Determine the [x, y] coordinate at the center of the cell enclosing the given text.  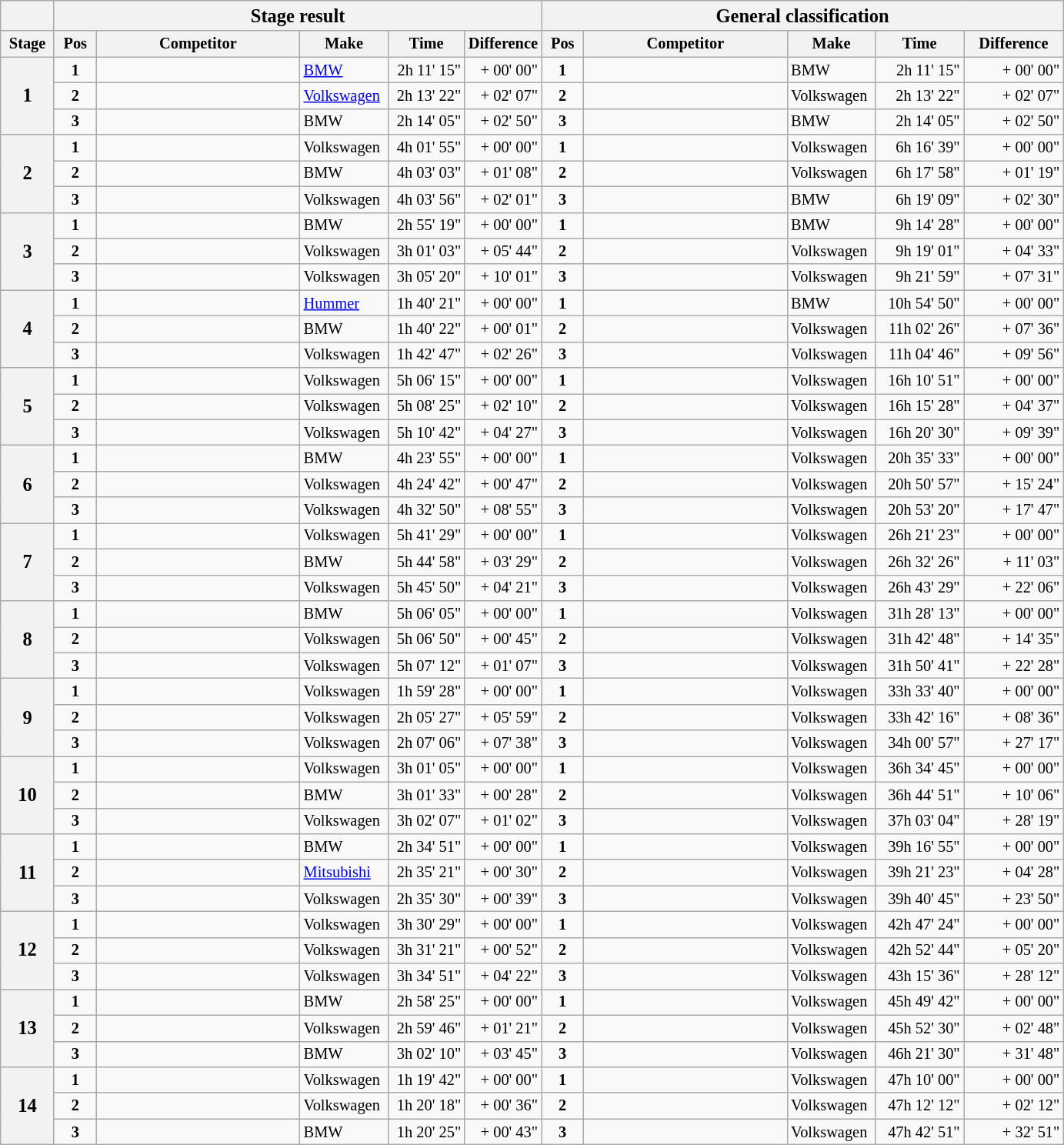
+ 02' 48" [1014, 1028]
Stage [28, 44]
45h 52' 30" [920, 1028]
+ 09' 39" [1014, 432]
+ 08' 55" [503, 510]
2h 59' 46" [426, 1028]
+ 01' 19" [1014, 173]
5h 06' 15" [426, 381]
+ 00' 01" [503, 329]
45h 49' 42" [920, 1002]
4h 24' 42" [426, 484]
+ 28' 19" [1014, 821]
General classification [802, 15]
3h 05' 20" [426, 277]
+ 32' 51" [1014, 1132]
+ 07' 36" [1014, 329]
Hummer [345, 303]
11h 04' 46" [920, 355]
3h 34' 51" [426, 976]
+ 01' 21" [503, 1028]
1h 40' 22" [426, 329]
+ 00' 36" [503, 1106]
+ 08' 36" [1014, 717]
1h 19' 42" [426, 1080]
2h 55' 19" [426, 225]
+ 00' 45" [503, 639]
36h 34' 45" [920, 769]
+ 02' 10" [503, 406]
26h 43' 29" [920, 588]
46h 21' 30" [920, 1054]
4h 23' 55" [426, 458]
+ 05' 44" [503, 251]
+ 23' 50" [1014, 899]
1h 42' 47" [426, 355]
11 [28, 873]
10 [28, 794]
6h 16' 39" [920, 148]
3h 01' 03" [426, 251]
2h 58' 25" [426, 1002]
+ 00' 52" [503, 950]
12 [28, 950]
5h 41' 29" [426, 536]
4 [28, 329]
+ 09' 56" [1014, 355]
31h 42' 48" [920, 639]
3h 02' 10" [426, 1054]
4h 32' 50" [426, 510]
6h 17' 58" [920, 173]
6 [28, 483]
+ 00' 28" [503, 795]
5h 10' 42" [426, 432]
2h 35' 21" [426, 873]
37h 03' 04" [920, 821]
+ 14' 35" [1014, 639]
+ 01' 07" [503, 666]
+ 27' 17" [1014, 743]
3h 02' 07" [426, 821]
13 [28, 1028]
3h 31' 21" [426, 950]
+ 01' 08" [503, 173]
42h 47' 24" [920, 924]
+ 02' 12" [1014, 1106]
2h 34' 51" [426, 846]
9h 21' 59" [920, 277]
3h 30' 29" [426, 924]
43h 15' 36" [920, 976]
+ 10' 01" [503, 277]
6h 19' 09" [920, 199]
+ 05' 59" [503, 717]
Mitsubishi [345, 873]
+ 00' 30" [503, 873]
36h 44' 51" [920, 795]
+ 00' 39" [503, 899]
1h 20' 25" [426, 1132]
+ 17' 47" [1014, 510]
+ 02' 30" [1014, 199]
34h 00' 57" [920, 743]
1h 59' 28" [426, 691]
+ 28' 12" [1014, 976]
8 [28, 639]
5h 07' 12" [426, 666]
5h 45' 50" [426, 588]
3h 01' 33" [426, 795]
31h 50' 41" [920, 666]
+ 02' 01" [503, 199]
+ 31' 48" [1014, 1054]
39h 21' 23" [920, 873]
26h 32' 26" [920, 562]
+ 15' 24" [1014, 484]
47h 12' 12" [920, 1106]
+ 03' 29" [503, 562]
Stage result [297, 15]
1h 20' 18" [426, 1106]
47h 42' 51" [920, 1132]
+ 01' 02" [503, 821]
+ 04' 37" [1014, 406]
+ 03' 45" [503, 1054]
5h 06' 05" [426, 613]
4h 01' 55" [426, 148]
20h 50' 57" [920, 484]
+ 04' 22" [503, 976]
16h 10' 51" [920, 381]
20h 53' 20" [920, 510]
5h 08' 25" [426, 406]
1h 40' 21" [426, 303]
5h 44' 58" [426, 562]
39h 40' 45" [920, 899]
47h 10' 00" [920, 1080]
+ 22' 06" [1014, 588]
+ 02' 26" [503, 355]
2h 07' 06" [426, 743]
+ 07' 31" [1014, 277]
5h 06' 50" [426, 639]
+ 05' 20" [1014, 950]
14 [28, 1105]
33h 42' 16" [920, 717]
+ 04' 27" [503, 432]
39h 16' 55" [920, 846]
2h 05' 27" [426, 717]
33h 33' 40" [920, 691]
+ 00' 43" [503, 1132]
4h 03' 56" [426, 199]
+ 10' 06" [1014, 795]
16h 20' 30" [920, 432]
+ 22' 28" [1014, 666]
+ 11' 03" [1014, 562]
7 [28, 562]
+ 04' 21" [503, 588]
2h 35' 30" [426, 899]
+ 07' 38" [503, 743]
+ 04' 28" [1014, 873]
4h 03' 03" [426, 173]
42h 52' 44" [920, 950]
31h 28' 13" [920, 613]
3h 01' 05" [426, 769]
5 [28, 406]
9h 14' 28" [920, 225]
16h 15' 28" [920, 406]
9 [28, 717]
9h 19' 01" [920, 251]
+ 04' 33" [1014, 251]
+ 00' 47" [503, 484]
11h 02' 26" [920, 329]
20h 35' 33" [920, 458]
26h 21' 23" [920, 536]
10h 54' 50" [920, 303]
